Determine the (x, y) coordinate at the center of the cell enclosing the given text.  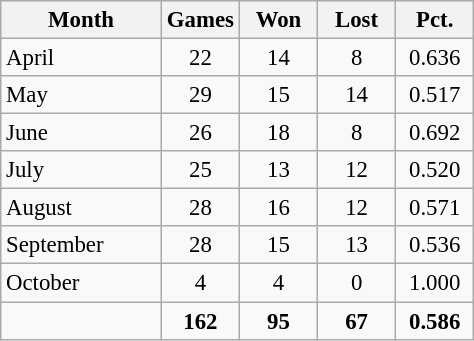
0 (357, 283)
June (82, 133)
0.692 (435, 133)
Lost (357, 20)
162 (200, 321)
0.517 (435, 95)
0.520 (435, 170)
26 (200, 133)
Pct. (435, 20)
Games (200, 20)
0.636 (435, 58)
Won (278, 20)
August (82, 208)
18 (278, 133)
May (82, 95)
0.571 (435, 208)
25 (200, 170)
67 (357, 321)
October (82, 283)
April (82, 58)
July (82, 170)
0.536 (435, 245)
Month (82, 20)
29 (200, 95)
16 (278, 208)
95 (278, 321)
September (82, 245)
0.586 (435, 321)
1.000 (435, 283)
22 (200, 58)
